Determine the [X, Y] coordinate at the center of the cell enclosing the given text.  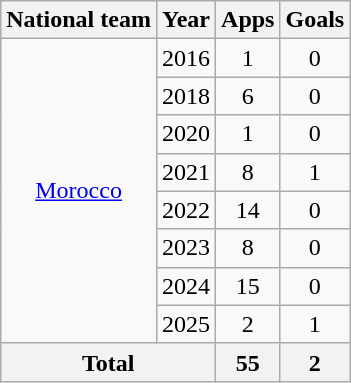
Morocco [79, 191]
55 [248, 362]
2016 [186, 58]
2024 [186, 286]
6 [248, 96]
Total [108, 362]
2023 [186, 248]
Apps [248, 20]
2025 [186, 324]
2022 [186, 210]
15 [248, 286]
National team [79, 20]
2020 [186, 134]
2018 [186, 96]
Goals [315, 20]
Year [186, 20]
2021 [186, 172]
14 [248, 210]
